Search for the cell housing the specified text and yield its [x, y] center coordinate. 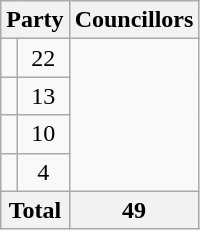
13 [43, 96]
Total [35, 210]
49 [134, 210]
22 [43, 58]
10 [43, 134]
Party [35, 20]
Councillors [134, 20]
4 [43, 172]
